Locate the cell with the specified text and output its (x, y) center coordinate. 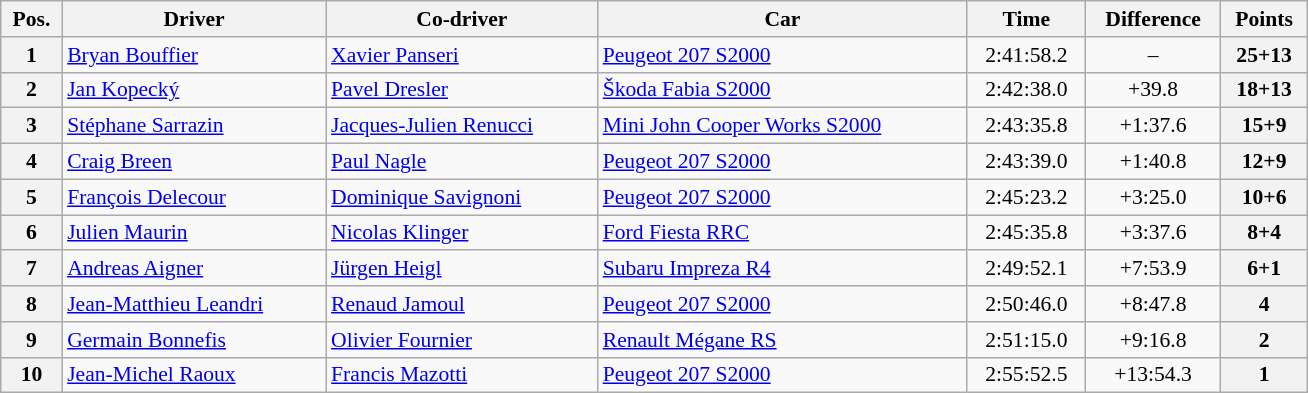
2:42:38.0 (1026, 90)
2:43:39.0 (1026, 162)
12+9 (1264, 162)
Difference (1152, 19)
Pos. (32, 19)
2:41:58.2 (1026, 55)
Paul Nagle (462, 162)
Jan Kopecký (194, 90)
25+13 (1264, 55)
Points (1264, 19)
+7:53.9 (1152, 269)
Germain Bonnefis (194, 340)
Time (1026, 19)
+1:37.6 (1152, 126)
Olivier Fournier (462, 340)
+9:16.8 (1152, 340)
Bryan Bouffier (194, 55)
Mini John Cooper Works S2000 (783, 126)
Jacques-Julien Renucci (462, 126)
Jean-Matthieu Leandri (194, 304)
6 (32, 233)
7 (32, 269)
15+9 (1264, 126)
8+4 (1264, 233)
+3:25.0 (1152, 197)
Craig Breen (194, 162)
Xavier Panseri (462, 55)
10+6 (1264, 197)
8 (32, 304)
Ford Fiesta RRC (783, 233)
+8:47.8 (1152, 304)
2:49:52.1 (1026, 269)
Driver (194, 19)
Julien Maurin (194, 233)
2:51:15.0 (1026, 340)
Car (783, 19)
10 (32, 375)
Škoda Fabia S2000 (783, 90)
Co-driver (462, 19)
5 (32, 197)
9 (32, 340)
Jürgen Heigl (462, 269)
+39.8 (1152, 90)
+13:54.3 (1152, 375)
Renault Mégane RS (783, 340)
Stéphane Sarrazin (194, 126)
2:55:52.5 (1026, 375)
18+13 (1264, 90)
Francis Mazotti (462, 375)
Renaud Jamoul (462, 304)
Andreas Aigner (194, 269)
2:45:23.2 (1026, 197)
Nicolas Klinger (462, 233)
+3:37.6 (1152, 233)
Jean-Michel Raoux (194, 375)
+1:40.8 (1152, 162)
Subaru Impreza R4 (783, 269)
Dominique Savignoni (462, 197)
6+1 (1264, 269)
François Delecour (194, 197)
2:50:46.0 (1026, 304)
3 (32, 126)
2:43:35.8 (1026, 126)
2:45:35.8 (1026, 233)
Pavel Dresler (462, 90)
– (1152, 55)
